From the cell containing the given text, extract its center point as [X, Y] coordinate. 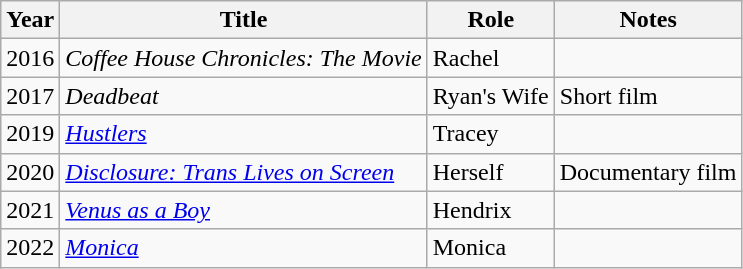
2017 [30, 96]
Year [30, 20]
Herself [490, 172]
Disclosure: Trans Lives on Screen [244, 172]
2019 [30, 134]
Ryan's Wife [490, 96]
Role [490, 20]
2016 [30, 58]
Hustlers [244, 134]
Rachel [490, 58]
2021 [30, 210]
Deadbeat [244, 96]
Documentary film [648, 172]
Notes [648, 20]
Venus as a Boy [244, 210]
2022 [30, 248]
Title [244, 20]
Coffee House Chronicles: The Movie [244, 58]
Short film [648, 96]
2020 [30, 172]
Hendrix [490, 210]
Tracey [490, 134]
